Pinpoint the cell where the given text exists, returning its (x, y) midpoint coordinate. 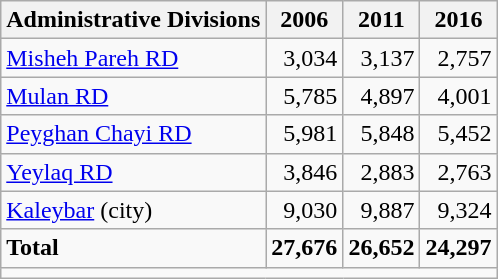
Kaleybar (city) (134, 210)
27,676 (304, 248)
Misheh Pareh RD (134, 58)
9,887 (382, 210)
9,030 (304, 210)
4,001 (458, 96)
9,324 (458, 210)
3,846 (304, 172)
5,452 (458, 134)
Peyghan Chayi RD (134, 134)
2016 (458, 20)
4,897 (382, 96)
24,297 (458, 248)
2,763 (458, 172)
Mulan RD (134, 96)
2006 (304, 20)
2,883 (382, 172)
Administrative Divisions (134, 20)
26,652 (382, 248)
5,848 (382, 134)
5,981 (304, 134)
3,034 (304, 58)
Yeylaq RD (134, 172)
3,137 (382, 58)
5,785 (304, 96)
2,757 (458, 58)
Total (134, 248)
2011 (382, 20)
